Return the (X, Y) coordinate for the center point of the cell that contains the specified text.  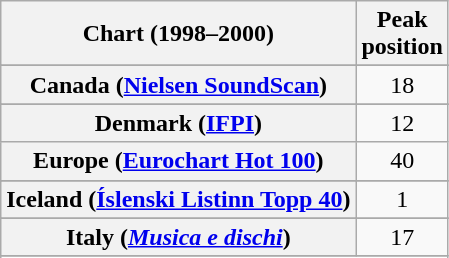
Italy (Musica e dischi) (178, 237)
17 (402, 237)
12 (402, 123)
18 (402, 85)
Europe (Eurochart Hot 100) (178, 161)
Peakposition (402, 34)
40 (402, 161)
Chart (1998–2000) (178, 34)
Iceland (Íslenski Listinn Topp 40) (178, 199)
1 (402, 199)
Canada (Nielsen SoundScan) (178, 85)
Denmark (IFPI) (178, 123)
